Return (X, Y) of the center of cell containing provided text 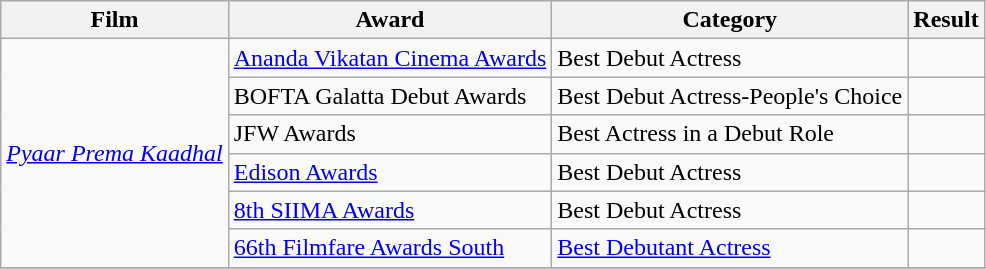
Best Debutant Actress (730, 248)
Category (730, 20)
Ananda Vikatan Cinema Awards (390, 58)
Pyaar Prema Kaadhal (114, 153)
Film (114, 20)
66th Filmfare Awards South (390, 248)
JFW Awards (390, 134)
8th SIIMA Awards (390, 210)
Result (946, 20)
Award (390, 20)
Best Actress in a Debut Role (730, 134)
BOFTA Galatta Debut Awards (390, 96)
Best Debut Actress-People's Choice (730, 96)
Edison Awards (390, 172)
